From the cell containing the given text, extract its center point as [X, Y] coordinate. 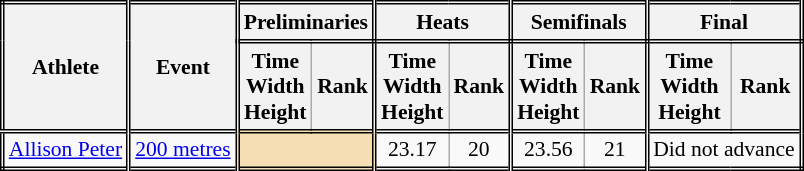
Allison Peter [65, 150]
20 [480, 150]
Heats [443, 22]
23.17 [412, 150]
Event [183, 67]
Final [724, 22]
Semifinals [579, 22]
Did not advance [724, 150]
Athlete [65, 67]
23.56 [548, 150]
21 [616, 150]
200 metres [183, 150]
Preliminaries [306, 22]
